Detect which cell encompasses the target text, then output its [x, y] center coordinate. 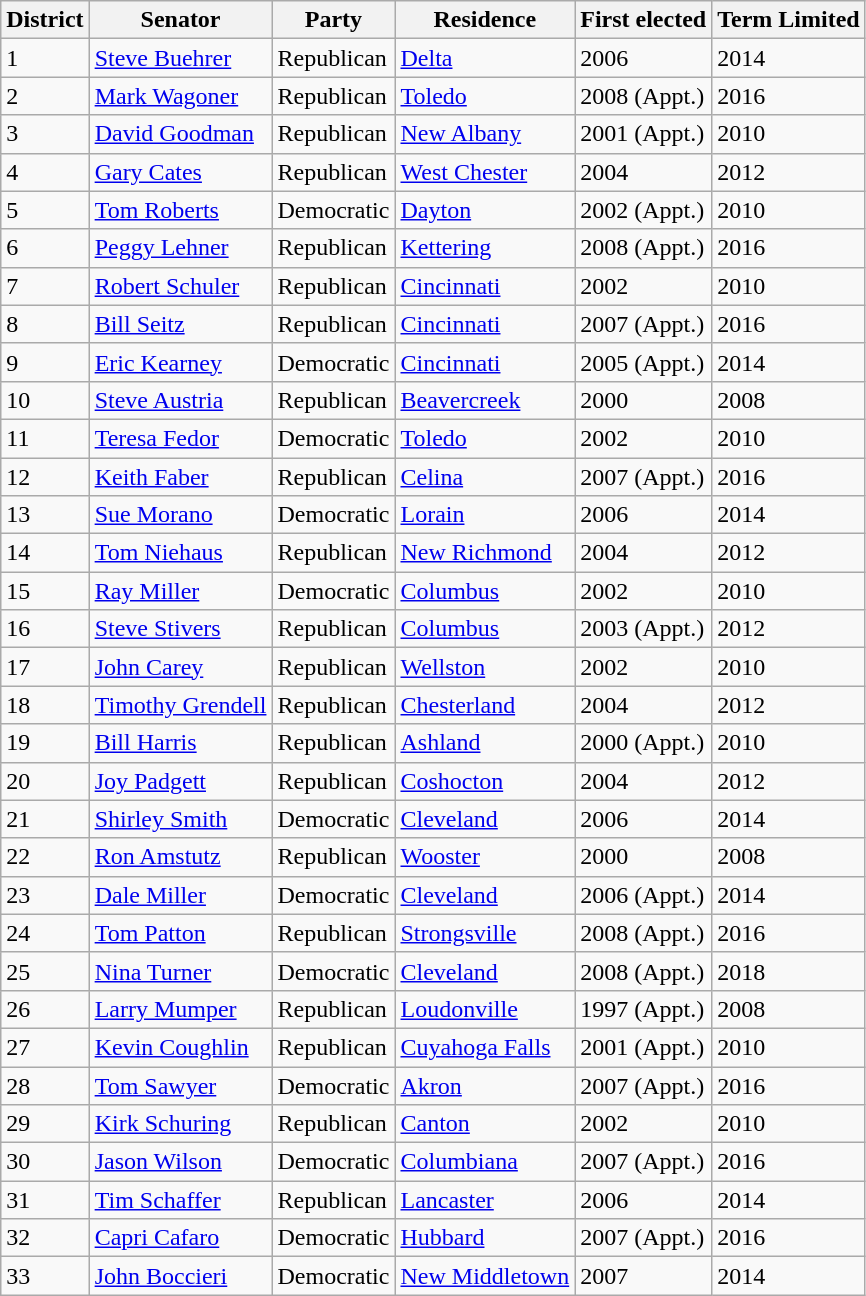
23 [45, 895]
Jason Wilson [180, 1162]
2006 (Appt.) [644, 895]
New Middletown [485, 1276]
15 [45, 591]
Delta [485, 58]
Term Limited [788, 20]
19 [45, 743]
8 [45, 324]
Wellston [485, 667]
Tim Schaffer [180, 1200]
30 [45, 1162]
14 [45, 553]
New Albany [485, 134]
Nina Turner [180, 971]
10 [45, 400]
John Carey [180, 667]
2018 [788, 971]
9 [45, 362]
31 [45, 1200]
Lorain [485, 515]
West Chester [485, 172]
Ray Miller [180, 591]
Ron Amstutz [180, 857]
Bill Harris [180, 743]
Joy Padgett [180, 781]
6 [45, 248]
Celina [485, 477]
Dayton [485, 210]
Robert Schuler [180, 286]
Larry Mumper [180, 1009]
11 [45, 438]
1997 (Appt.) [644, 1009]
Kettering [485, 248]
25 [45, 971]
27 [45, 1047]
John Boccieri [180, 1276]
Tom Niehaus [180, 553]
New Richmond [485, 553]
32 [45, 1238]
12 [45, 477]
22 [45, 857]
Peggy Lehner [180, 248]
Party [334, 20]
Kevin Coughlin [180, 1047]
Ashland [485, 743]
Bill Seitz [180, 324]
21 [45, 819]
28 [45, 1085]
Loudonville [485, 1009]
2003 (Appt.) [644, 629]
Tom Sawyer [180, 1085]
Tom Patton [180, 933]
Lancaster [485, 1200]
Shirley Smith [180, 819]
Residence [485, 20]
17 [45, 667]
18 [45, 705]
Teresa Fedor [180, 438]
Timothy Grendell [180, 705]
District [45, 20]
Strongsville [485, 933]
Steve Buehrer [180, 58]
Dale Miller [180, 895]
Tom Roberts [180, 210]
Beavercreek [485, 400]
First elected [644, 20]
5 [45, 210]
Coshocton [485, 781]
Wooster [485, 857]
Akron [485, 1085]
2002 (Appt.) [644, 210]
Keith Faber [180, 477]
Hubbard [485, 1238]
2007 [644, 1276]
Kirk Schuring [180, 1124]
7 [45, 286]
24 [45, 933]
2 [45, 96]
Sue Morano [180, 515]
1 [45, 58]
Senator [180, 20]
33 [45, 1276]
3 [45, 134]
4 [45, 172]
Steve Austria [180, 400]
16 [45, 629]
David Goodman [180, 134]
20 [45, 781]
Mark Wagoner [180, 96]
13 [45, 515]
Columbiana [485, 1162]
26 [45, 1009]
2000 (Appt.) [644, 743]
Eric Kearney [180, 362]
Canton [485, 1124]
Steve Stivers [180, 629]
Chesterland [485, 705]
Gary Cates [180, 172]
Capri Cafaro [180, 1238]
29 [45, 1124]
Cuyahoga Falls [485, 1047]
2005 (Appt.) [644, 362]
